Provide the (X, Y) coordinate of the cell's center where the given text is located.  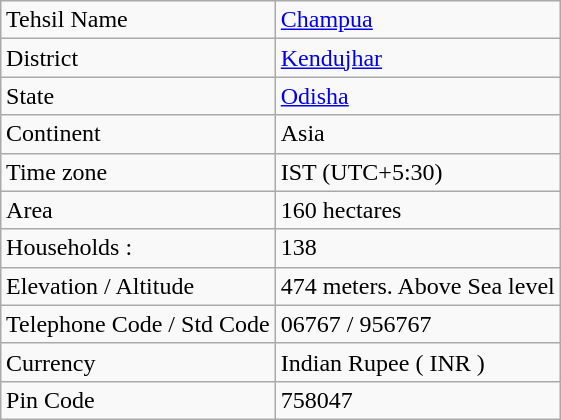
Area (138, 210)
Odisha (418, 96)
138 (418, 248)
District (138, 58)
Kendujhar (418, 58)
Time zone (138, 172)
Households : (138, 248)
Indian Rupee ( INR ) (418, 362)
758047 (418, 400)
Tehsil Name (138, 20)
Continent (138, 134)
IST (UTC+5:30) (418, 172)
160 hectares (418, 210)
Telephone Code / Std Code (138, 324)
State (138, 96)
Champua (418, 20)
474 meters. Above Sea level (418, 286)
06767 / 956767 (418, 324)
Elevation / Altitude (138, 286)
Currency (138, 362)
Asia (418, 134)
Pin Code (138, 400)
